Scan for the cell matching the given text and deliver its [x, y] coordinate at center. 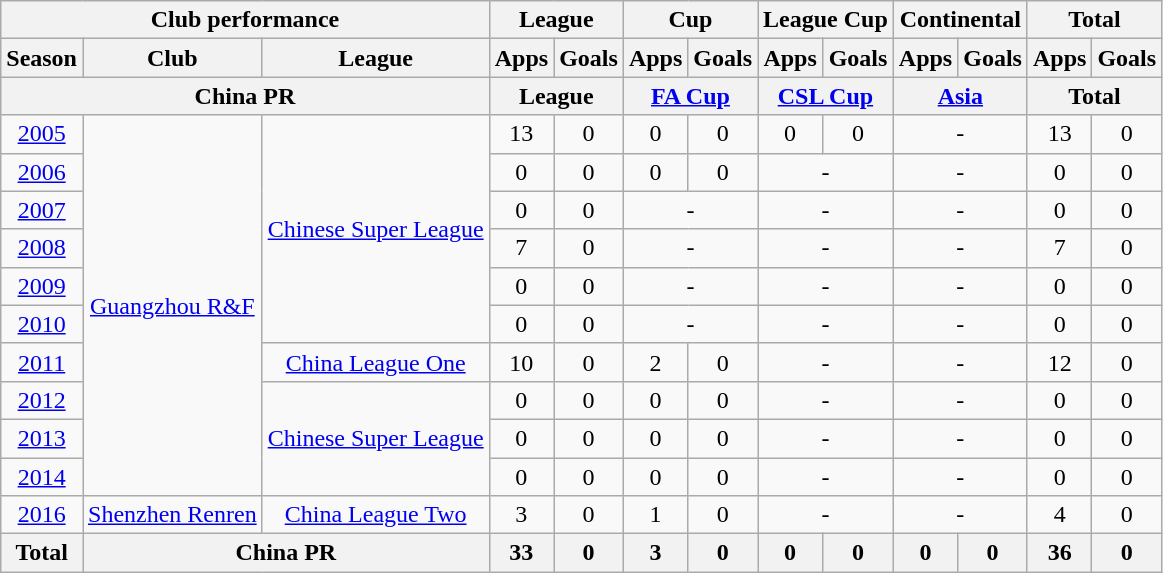
China League Two [376, 515]
2008 [42, 248]
CSL Cup [826, 96]
4 [1059, 515]
Guangzhou R&F [172, 306]
China League One [376, 362]
10 [521, 362]
Shenzhen Renren [172, 515]
2010 [42, 324]
2013 [42, 438]
Club [172, 58]
2006 [42, 172]
12 [1059, 362]
2 [655, 362]
Season [42, 58]
League Cup [826, 20]
2011 [42, 362]
2014 [42, 477]
Asia [960, 96]
Cup [690, 20]
33 [521, 553]
1 [655, 515]
Continental [960, 20]
36 [1059, 553]
2009 [42, 286]
2005 [42, 134]
FA Cup [690, 96]
2016 [42, 515]
Club performance [245, 20]
2012 [42, 400]
2007 [42, 210]
